Provide the (X, Y) coordinate of the cell's center where the given text is located.  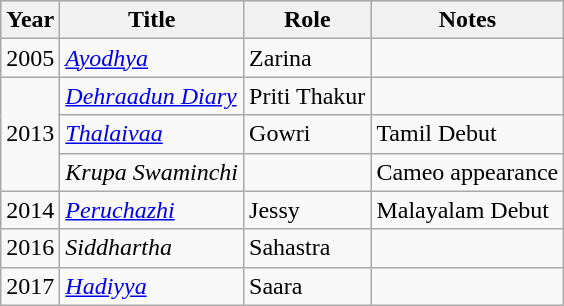
Dehraadun Diary (152, 96)
Sahastra (308, 248)
Siddhartha (152, 248)
Title (152, 20)
Malayalam Debut (468, 210)
Notes (468, 20)
Priti Thakur (308, 96)
Peruchazhi (152, 210)
2016 (30, 248)
Thalaivaa (152, 134)
2013 (30, 134)
Krupa Swaminchi (152, 172)
Cameo appearance (468, 172)
Saara (308, 286)
Role (308, 20)
2017 (30, 286)
Tamil Debut (468, 134)
Hadiyya (152, 286)
2005 (30, 58)
Zarina (308, 58)
Jessy (308, 210)
Ayodhya (152, 58)
2014 (30, 210)
Year (30, 20)
Gowri (308, 134)
